Capture the cell that displays the provided text and extract its [X, Y] central coordinate. 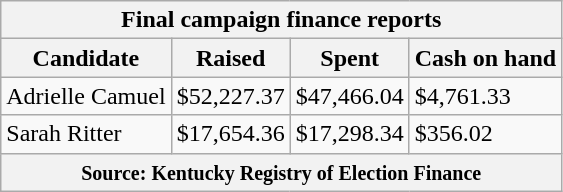
$356.02 [485, 134]
Adrielle Camuel [86, 96]
Cash on hand [485, 58]
$17,654.36 [230, 134]
$17,298.34 [350, 134]
Candidate [86, 58]
Source: Kentucky Registry of Election Finance [282, 172]
$52,227.37 [230, 96]
$4,761.33 [485, 96]
$47,466.04 [350, 96]
Raised [230, 58]
Sarah Ritter [86, 134]
Spent [350, 58]
Final campaign finance reports [282, 20]
